Return the (x, y) coordinate for the center point of the cell that contains the specified text.  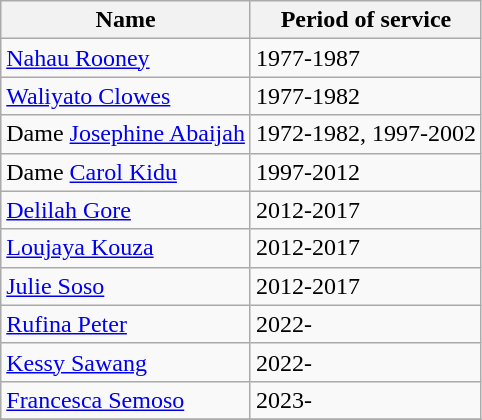
Nahau Rooney (126, 58)
Rufina Peter (126, 324)
Dame Carol Kidu (126, 172)
1972-1982, 1997-2002 (366, 134)
Dame Josephine Abaijah (126, 134)
Loujaya Kouza (126, 248)
Kessy Sawang (126, 362)
1997-2012 (366, 172)
1977-1982 (366, 96)
Julie Soso (126, 286)
1977-1987 (366, 58)
Delilah Gore (126, 210)
Waliyato Clowes (126, 96)
2023- (366, 400)
Name (126, 20)
Francesca Semoso (126, 400)
Period of service (366, 20)
